Search for the cell housing the specified text and yield its (x, y) center coordinate. 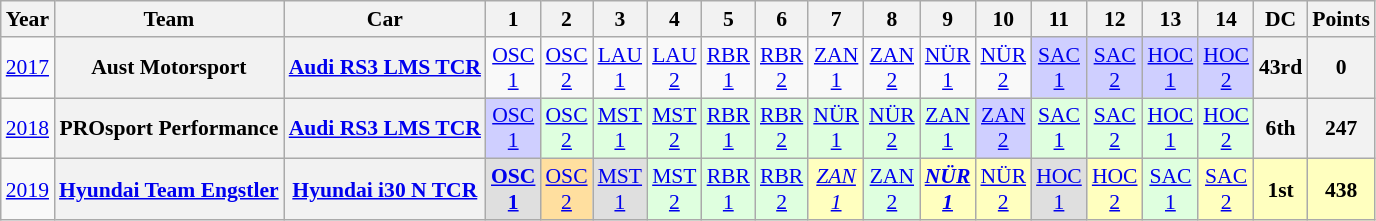
2018 (28, 128)
9 (948, 19)
14 (1226, 19)
4 (674, 19)
438 (1341, 190)
2 (566, 19)
12 (1115, 19)
Year (28, 19)
3 (620, 19)
1 (514, 19)
11 (1059, 19)
10 (1003, 19)
LAU2 (674, 68)
2019 (28, 190)
Car (385, 19)
Hyundai Team Engstler (169, 190)
Team (169, 19)
LAU1 (620, 68)
247 (1341, 128)
Aust Motorsport (169, 68)
Points (1341, 19)
6th (1280, 128)
Hyundai i30 N TCR (385, 190)
8 (892, 19)
43rd (1280, 68)
7 (836, 19)
0 (1341, 68)
13 (1171, 19)
6 (782, 19)
5 (728, 19)
DC (1280, 19)
2017 (28, 68)
PROsport Performance (169, 128)
1st (1280, 190)
